Capture the cell that displays the provided text and extract its (X, Y) central coordinate. 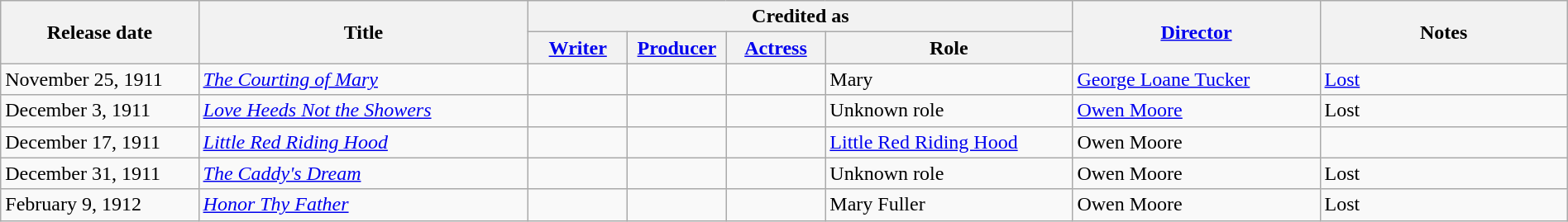
December 31, 1911 (99, 173)
February 9, 1912 (99, 205)
December 3, 1911 (99, 111)
Love Heeds Not the Showers (364, 111)
The Courting of Mary (364, 79)
Credited as (801, 17)
December 17, 1911 (99, 142)
Director (1196, 32)
November 25, 1911 (99, 79)
Producer (677, 48)
Release date (99, 32)
George Loane Tucker (1196, 79)
Honor Thy Father (364, 205)
Role (949, 48)
Actress (776, 48)
Writer (578, 48)
Mary Fuller (949, 205)
Notes (1444, 32)
Mary (949, 79)
Title (364, 32)
The Caddy's Dream (364, 173)
